Search for the cell housing the specified text and yield its [x, y] center coordinate. 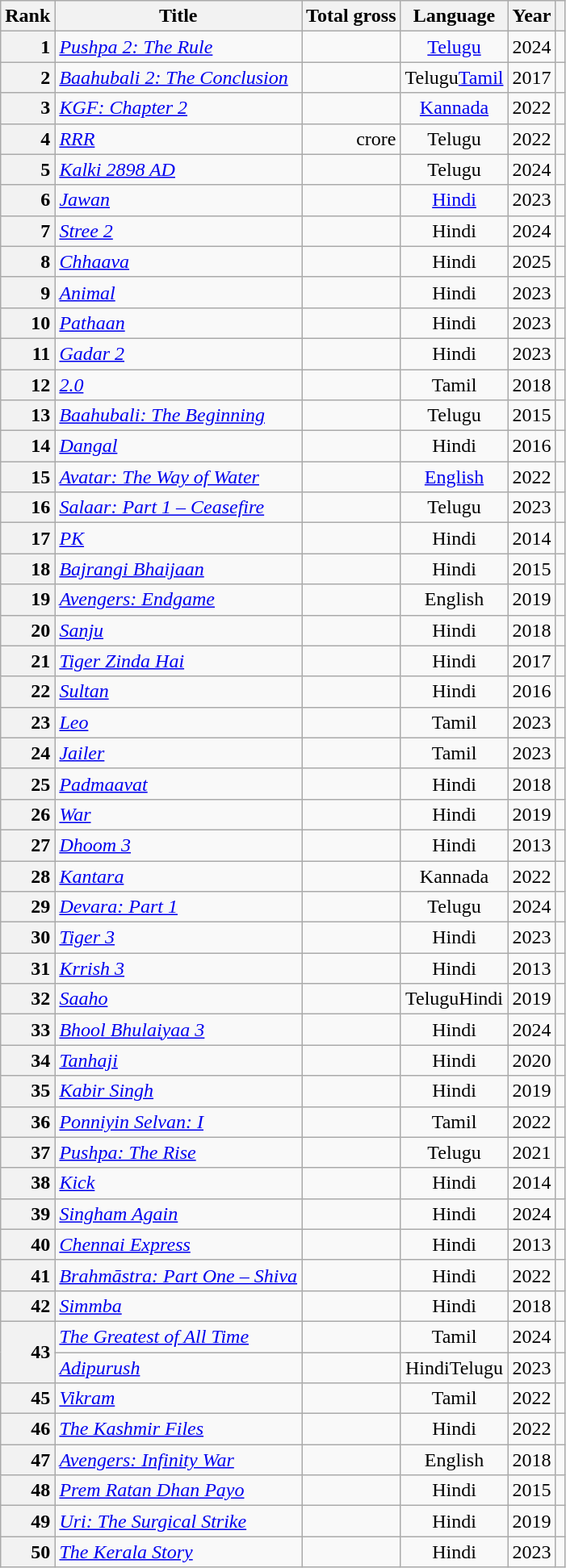
Pushpa 2: The Rule [178, 47]
29 [27, 907]
40 [27, 1244]
Dangal [178, 446]
Bhool Bhulaiyaa 3 [178, 1030]
8 [27, 261]
38 [27, 1183]
Total gross [351, 16]
12 [27, 385]
Ponniyin Selvan: I [178, 1122]
Sultan [178, 692]
Title [178, 16]
27 [27, 845]
45 [27, 1399]
7 [27, 231]
18 [27, 569]
Pushpa: The Rise [178, 1152]
20 [27, 630]
Kabir Singh [178, 1091]
Vikram [178, 1399]
Avatar: The Way of Water [178, 477]
Adipurush [178, 1368]
Pathaan [178, 323]
1 [27, 47]
30 [27, 938]
KGF: Chapter 2 [178, 108]
4 [27, 139]
Padmaavat [178, 784]
Rank [27, 16]
25 [27, 784]
26 [27, 814]
Tiger Zinda Hai [178, 661]
28 [27, 876]
The Kashmir Files [178, 1429]
2 [27, 77]
Baahubali 2: The Conclusion [178, 77]
15 [27, 477]
37 [27, 1152]
9 [27, 292]
43 [27, 1352]
TeluguTamil [454, 77]
19 [27, 600]
Kick [178, 1183]
The Greatest of All Time [178, 1336]
46 [27, 1429]
Avengers: Endgame [178, 600]
31 [27, 968]
5 [27, 169]
Chennai Express [178, 1244]
32 [27, 999]
The Kerala Story [178, 1552]
36 [27, 1122]
Devara: Part 1 [178, 907]
Avengers: Infinity War [178, 1460]
2.0 [178, 385]
Krrish 3 [178, 968]
War [178, 814]
2020 [531, 1060]
Gadar 2 [178, 353]
Singham Again [178, 1214]
Baahubali: The Beginning [178, 416]
PK [178, 538]
11 [27, 353]
50 [27, 1552]
RRR [178, 139]
35 [27, 1091]
14 [27, 446]
41 [27, 1275]
Prem Ratan Dhan Payo [178, 1491]
22 [27, 692]
Language [454, 16]
Leo [178, 722]
Bajrangi Bhaijaan [178, 569]
48 [27, 1491]
47 [27, 1460]
Brahmāstra: Part One – Shiva [178, 1275]
Stree 2 [178, 231]
10 [27, 323]
17 [27, 538]
2021 [531, 1152]
33 [27, 1030]
2025 [531, 261]
42 [27, 1306]
Sanju [178, 630]
Dhoom 3 [178, 845]
Year [531, 16]
Uri: The Surgical Strike [178, 1521]
16 [27, 508]
Tiger 3 [178, 938]
TeluguHindi [454, 999]
21 [27, 661]
3 [27, 108]
13 [27, 416]
Salaar: Part 1 – Ceasefire [178, 508]
Kalki 2898 AD [178, 169]
Kantara [178, 876]
Jailer [178, 753]
23 [27, 722]
Saaho [178, 999]
HindiTelugu [454, 1368]
Jawan [178, 200]
6 [27, 200]
Chhaava [178, 261]
Animal [178, 292]
39 [27, 1214]
Tanhaji [178, 1060]
Simmba [178, 1306]
24 [27, 753]
49 [27, 1521]
crore [351, 139]
34 [27, 1060]
